Return the (x, y) coordinate for the center point of the cell that contains the specified text.  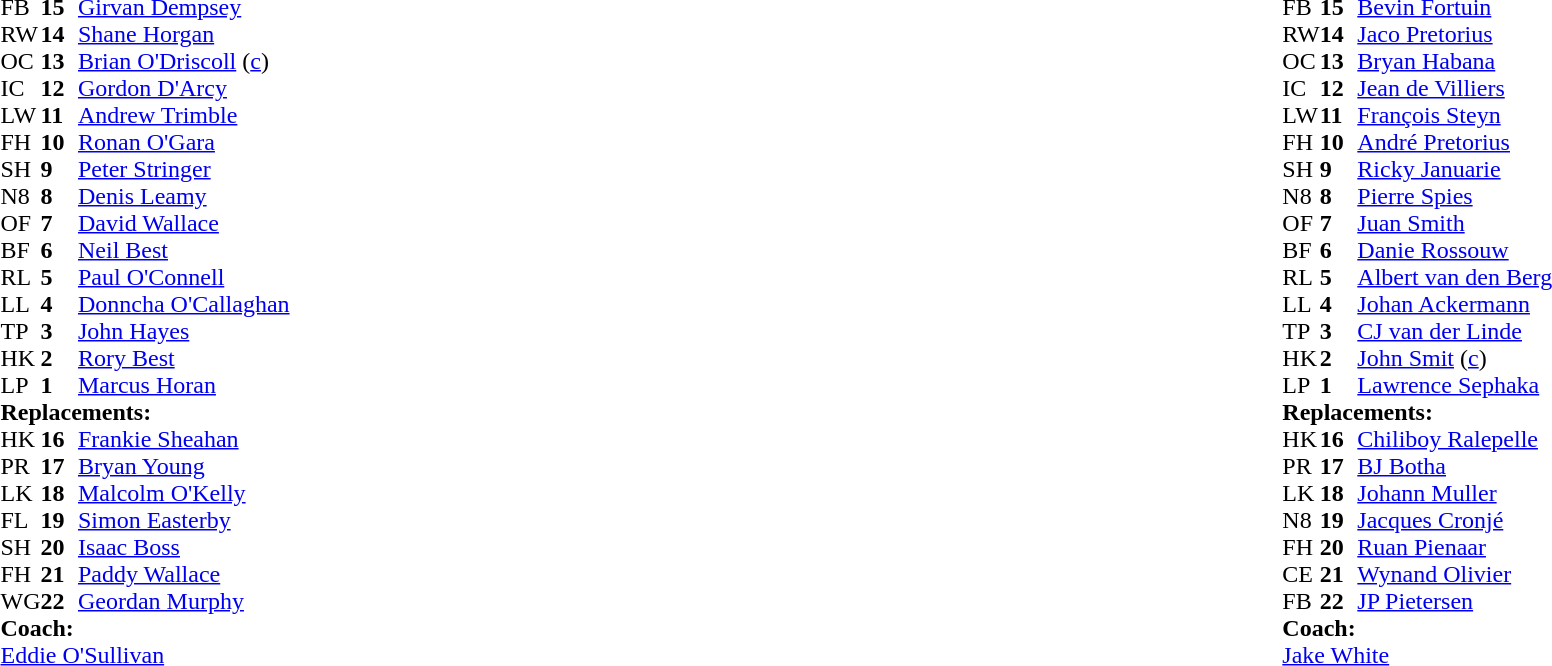
Jacques Cronjé (1454, 520)
Ricky Januarie (1454, 170)
Peter Stringer (184, 170)
Neil Best (184, 250)
BJ Botha (1454, 466)
WG (20, 602)
Lawrence Sephaka (1454, 386)
Denis Leamy (184, 196)
FL (20, 520)
Ruan Pienaar (1454, 548)
Danie Rossouw (1454, 250)
Shane Horgan (184, 34)
JP Pietersen (1454, 602)
Wynand Olivier (1454, 574)
Bryan Young (184, 466)
Bryan Habana (1454, 62)
Donncha O'Callaghan (184, 304)
Juan Smith (1454, 224)
Johan Ackermann (1454, 304)
Simon Easterby (184, 520)
Paddy Wallace (184, 574)
Brian O'Driscoll (c) (184, 62)
Rory Best (184, 358)
Jean de Villiers (1454, 88)
André Pretorius (1454, 142)
Marcus Horan (184, 386)
John Hayes (184, 332)
John Smit (c) (1454, 358)
Johann Muller (1454, 494)
Isaac Boss (184, 548)
Jaco Pretorius (1454, 34)
Ronan O'Gara (184, 142)
David Wallace (184, 224)
Pierre Spies (1454, 196)
Albert van den Berg (1454, 278)
Frankie Sheahan (184, 440)
Andrew Trimble (184, 116)
François Steyn (1454, 116)
Paul O'Connell (184, 278)
Gordon D'Arcy (184, 88)
FB (1301, 602)
CJ van der Linde (1454, 332)
CE (1301, 574)
Malcolm O'Kelly (184, 494)
Geordan Murphy (184, 602)
Chiliboy Ralepelle (1454, 440)
